Capture the cell that displays the provided text and extract its [X, Y] central coordinate. 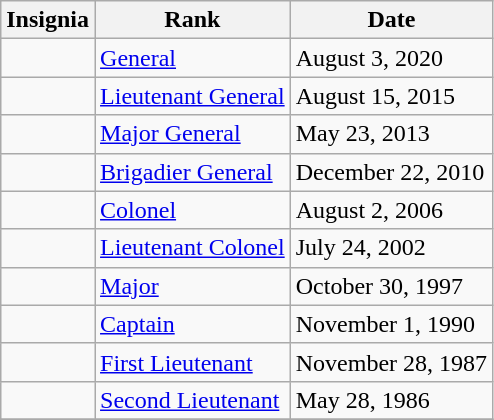
Second Lieutenant [193, 400]
August 15, 2015 [391, 96]
Major General [193, 134]
October 30, 1997 [391, 286]
Lieutenant General [193, 96]
Lieutenant Colonel [193, 248]
Colonel [193, 210]
Brigadier General [193, 172]
May 28, 1986 [391, 400]
Rank [193, 20]
Captain [193, 324]
May 23, 2013 [391, 134]
Insignia [48, 20]
August 2, 2006 [391, 210]
July 24, 2002 [391, 248]
Date [391, 20]
Major [193, 286]
August 3, 2020 [391, 58]
November 1, 1990 [391, 324]
First Lieutenant [193, 362]
November 28, 1987 [391, 362]
General [193, 58]
December 22, 2010 [391, 172]
